Return [X, Y] of the center of cell containing provided text 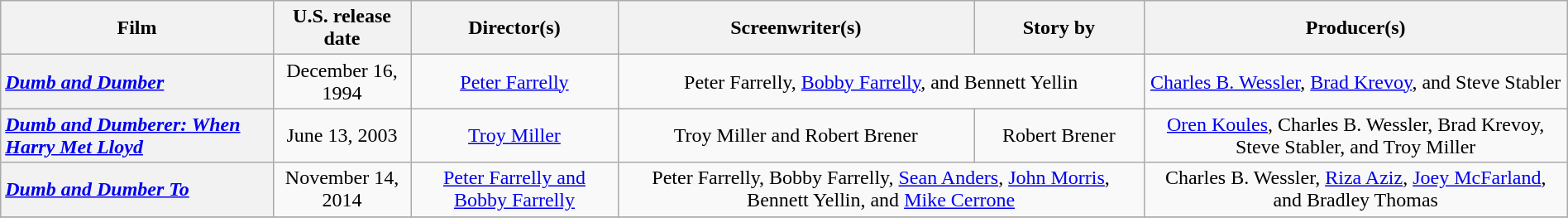
Film [137, 28]
December 16, 1994 [342, 81]
Troy Miller and Robert Brener [796, 136]
Dumb and Dumberer: When Harry Met Lloyd [137, 136]
Peter Farrelly, Bobby Farrelly, Sean Anders, John Morris, Bennett Yellin, and Mike Cerrone [881, 189]
June 13, 2003 [342, 136]
Peter Farrelly [514, 81]
Dumb and Dumber [137, 81]
Story by [1059, 28]
Peter Farrelly and Bobby Farrelly [514, 189]
Charles B. Wessler, Brad Krevoy, and Steve Stabler [1355, 81]
U.S. release date [342, 28]
Oren Koules, Charles B. Wessler, Brad Krevoy, Steve Stabler, and Troy Miller [1355, 136]
Screenwriter(s) [796, 28]
Producer(s) [1355, 28]
Director(s) [514, 28]
Charles B. Wessler, Riza Aziz, Joey McFarland, and Bradley Thomas [1355, 189]
November 14, 2014 [342, 189]
Robert Brener [1059, 136]
Dumb and Dumber To [137, 189]
Peter Farrelly, Bobby Farrelly, and Bennett Yellin [881, 81]
Troy Miller [514, 136]
